Locate the cell with the specified text and output its [X, Y] center coordinate. 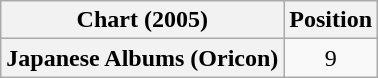
Chart (2005) [142, 20]
9 [331, 58]
Position [331, 20]
Japanese Albums (Oricon) [142, 58]
